Locate the cell with the specified text and output its (X, Y) center coordinate. 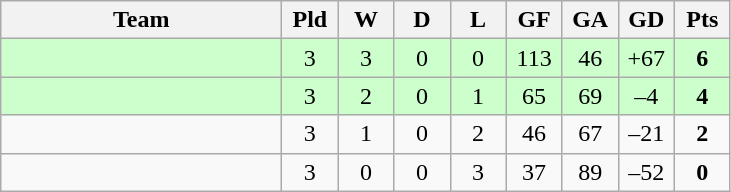
W (366, 20)
GD (646, 20)
Pts (702, 20)
65 (534, 96)
6 (702, 58)
89 (590, 172)
+67 (646, 58)
L (478, 20)
Team (142, 20)
69 (590, 96)
D (422, 20)
4 (702, 96)
–4 (646, 96)
–52 (646, 172)
GF (534, 20)
37 (534, 172)
67 (590, 134)
113 (534, 58)
GA (590, 20)
Pld (310, 20)
–21 (646, 134)
